Locate the cell with the specified text and output its (X, Y) center coordinate. 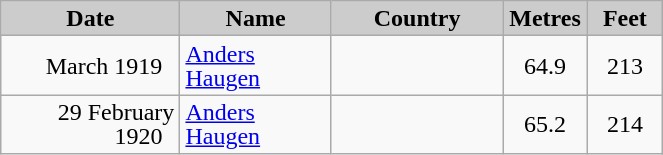
213 (625, 66)
Country (417, 18)
Name (256, 18)
Metres (545, 18)
Feet (625, 18)
65.2 (545, 124)
March 1919 (90, 66)
214 (625, 124)
29 February 1920 (90, 124)
64.9 (545, 66)
Date (90, 18)
